Provide the (X, Y) coordinate of the cell's center where the given text is located.  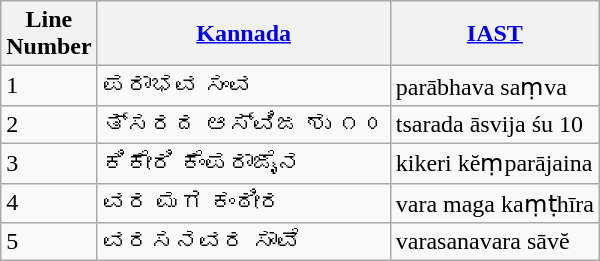
ವರ ಮಗ ಕಂಠೀರ (244, 203)
4 (49, 203)
tsarada āsvija śu 10 (494, 124)
parābhava saṃva (494, 86)
kikeri kĕṃparājaina (494, 163)
1 (49, 86)
IAST (494, 34)
2 (49, 124)
ತ್ಸರದ ಆಸ್ವಿಜ ಶು ೧೦ (244, 124)
ಪರಾಭವ ಸಂವ (244, 86)
ವರಸನವರ ಸಾವೆ (244, 242)
Kannada (244, 34)
varasanavara sāvĕ (494, 242)
LineNumber (49, 34)
vara maga kaṃṭhīra (494, 203)
3 (49, 163)
ಕಿಕೇರಿ ಕೆಂಪರಾಜೈನ (244, 163)
5 (49, 242)
